Capture the cell that displays the provided text and extract its [X, Y] central coordinate. 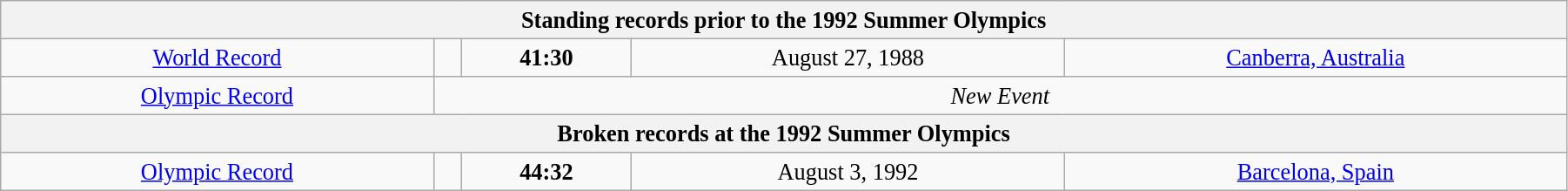
44:32 [546, 172]
Standing records prior to the 1992 Summer Olympics [784, 19]
Canberra, Australia [1316, 58]
41:30 [546, 58]
August 27, 1988 [848, 58]
August 3, 1992 [848, 172]
New Event [1000, 95]
Barcelona, Spain [1316, 172]
Broken records at the 1992 Summer Olympics [784, 133]
World Record [218, 58]
